Capture the cell that displays the provided text and extract its [X, Y] central coordinate. 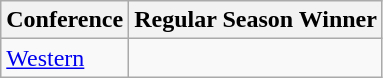
Western [65, 58]
Regular Season Winner [256, 20]
Conference [65, 20]
